Detect which cell encompasses the target text, then output its (X, Y) center coordinate. 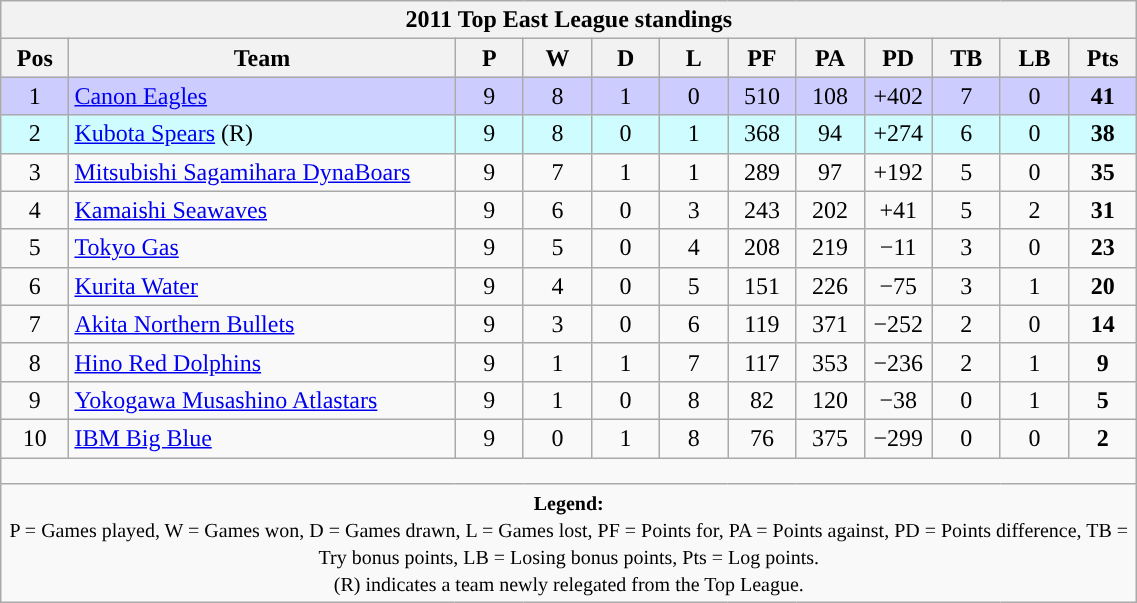
14 (1103, 324)
D (625, 58)
−236 (898, 362)
Pos (35, 58)
Mitsubishi Sagamihara DynaBoars (262, 172)
371 (830, 324)
289 (762, 172)
94 (830, 134)
510 (762, 96)
368 (762, 134)
Akita Northern Bullets (262, 324)
108 (830, 96)
+41 (898, 210)
226 (830, 286)
2011 Top East League standings (569, 20)
20 (1103, 286)
219 (830, 248)
Canon Eagles (262, 96)
31 (1103, 210)
LB (1034, 58)
202 (830, 210)
35 (1103, 172)
−38 (898, 400)
97 (830, 172)
P (489, 58)
10 (35, 438)
Kurita Water (262, 286)
120 (830, 400)
Kamaishi Seawaves (262, 210)
82 (762, 400)
−299 (898, 438)
Yokogawa Musashino Atlastars (262, 400)
W (557, 58)
+402 (898, 96)
PF (762, 58)
208 (762, 248)
+192 (898, 172)
Tokyo Gas (262, 248)
Kubota Spears (R) (262, 134)
Hino Red Dolphins (262, 362)
−75 (898, 286)
353 (830, 362)
119 (762, 324)
Team (262, 58)
+274 (898, 134)
117 (762, 362)
−252 (898, 324)
PD (898, 58)
151 (762, 286)
375 (830, 438)
PA (830, 58)
IBM Big Blue (262, 438)
38 (1103, 134)
76 (762, 438)
TB (966, 58)
23 (1103, 248)
Pts (1103, 58)
41 (1103, 96)
L (694, 58)
−11 (898, 248)
243 (762, 210)
